From the cell containing the given text, extract its center point as [x, y] coordinate. 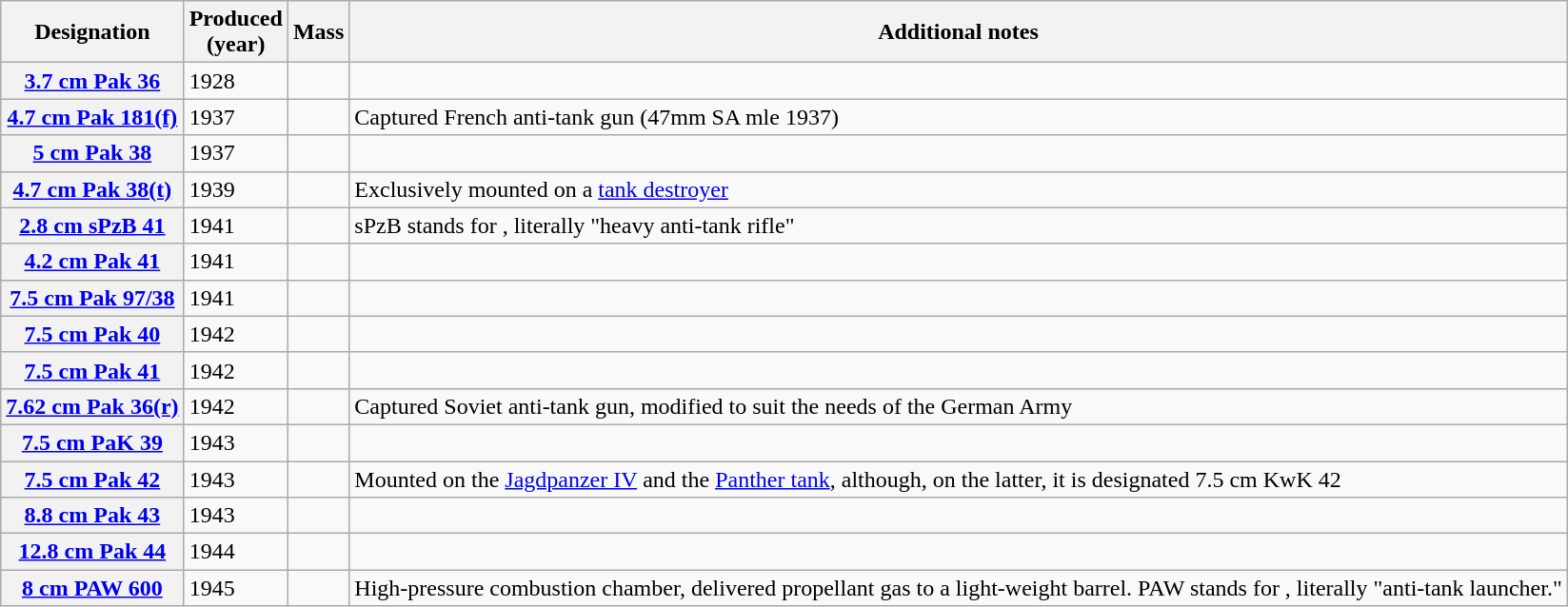
Captured Soviet anti-tank gun, modified to suit the needs of the German Army [958, 406]
High-pressure combustion chamber, delivered propellant gas to a light-weight barrel. PAW stands for , literally "anti-tank launcher." [958, 588]
7.62 cm Pak 36(r) [92, 406]
7.5 cm Pak 41 [92, 370]
Produced(year) [236, 32]
4.2 cm Pak 41 [92, 262]
4.7 cm Pak 181(f) [92, 117]
7.5 cm PaK 39 [92, 442]
3.7 cm Pak 36 [92, 81]
1945 [236, 588]
7.5 cm Pak 42 [92, 479]
7.5 cm Pak 40 [92, 334]
4.7 cm Pak 38(t) [92, 189]
Mass [318, 32]
8.8 cm Pak 43 [92, 516]
12.8 cm Pak 44 [92, 552]
Exclusively mounted on a tank destroyer [958, 189]
sPzB stands for , literally "heavy anti-tank rifle" [958, 225]
1928 [236, 81]
8 cm PAW 600 [92, 588]
Mounted on the Jagdpanzer IV and the Panther tank, although, on the latter, it is designated 7.5 cm KwK 42 [958, 479]
7.5 cm Pak 97/38 [92, 298]
Captured French anti-tank gun (47mm SA mle 1937) [958, 117]
2.8 cm sPzB 41 [92, 225]
5 cm Pak 38 [92, 153]
1939 [236, 189]
Additional notes [958, 32]
1944 [236, 552]
Designation [92, 32]
